Scan for the cell matching the given text and deliver its (X, Y) coordinate at center. 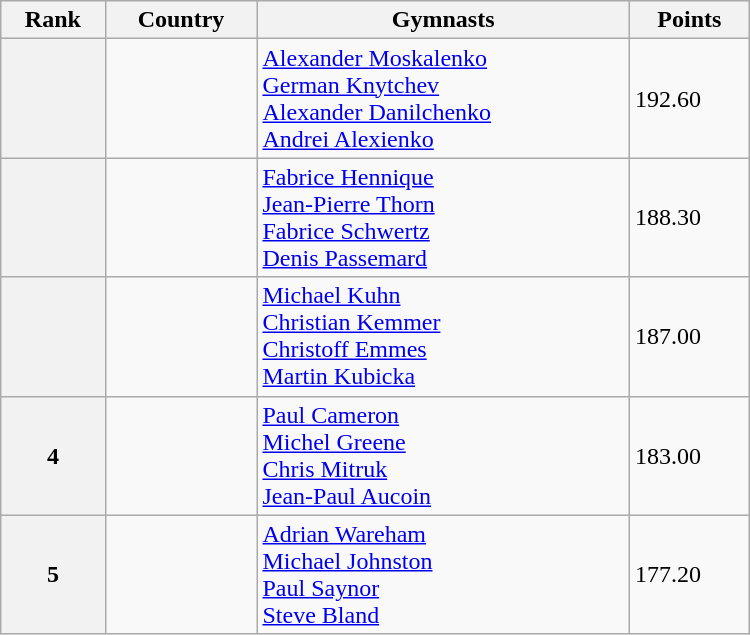
Points (689, 20)
183.00 (689, 456)
188.30 (689, 218)
4 (53, 456)
Gymnasts (443, 20)
177.20 (689, 574)
Michael Kuhn Christian Kemmer Christoff Emmes Martin Kubicka (443, 336)
Alexander Moskalenko German Knytchev Alexander Danilchenko Andrei Alexienko (443, 98)
Rank (53, 20)
Fabrice Hennique Jean-Pierre Thorn Fabrice Schwertz Denis Passemard (443, 218)
192.60 (689, 98)
187.00 (689, 336)
Paul Cameron Michel Greene Chris Mitruk Jean-Paul Aucoin (443, 456)
Adrian Wareham Michael Johnston Paul Saynor Steve Bland (443, 574)
Country (181, 20)
5 (53, 574)
